Find where the given text appears and provide that cell's center as (X, Y) coordinate. 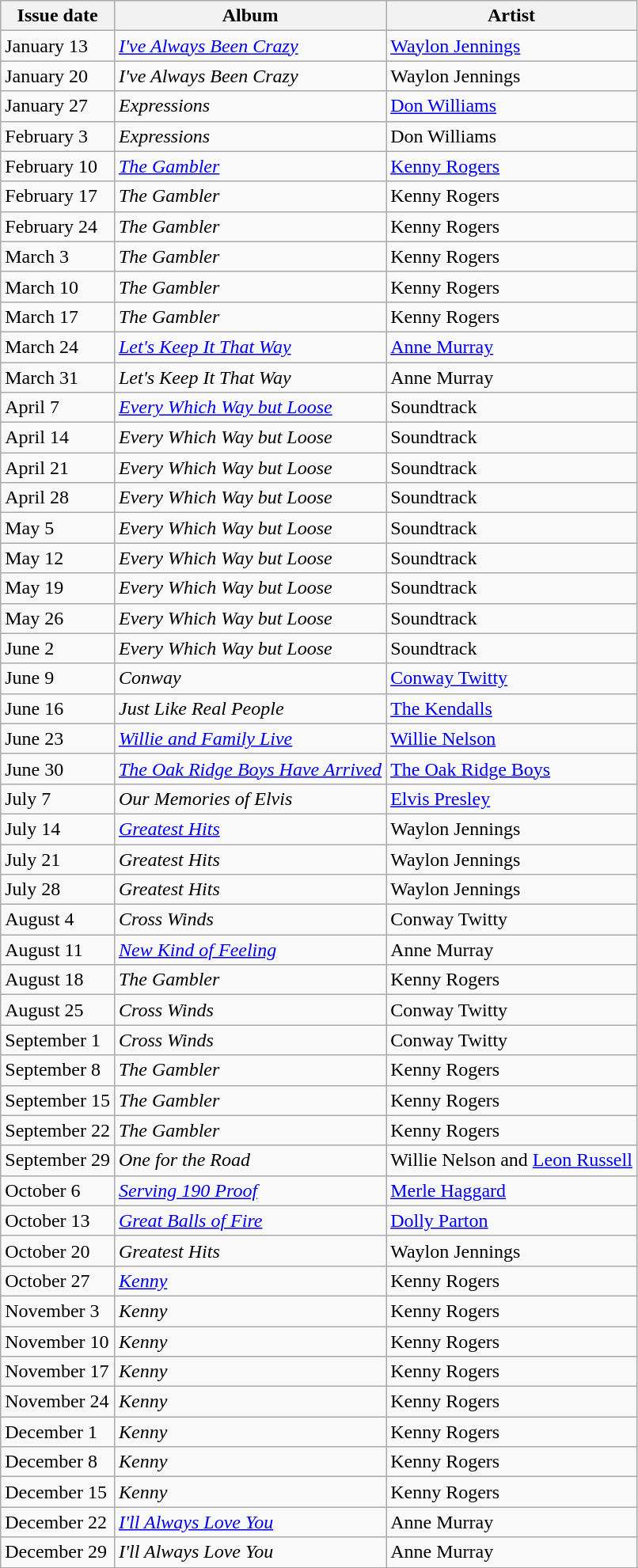
March 10 (58, 287)
September 22 (58, 1130)
One for the Road (250, 1160)
February 24 (58, 226)
Just Like Real People (250, 708)
November 10 (58, 1342)
December 22 (58, 1522)
December 29 (58, 1552)
New Kind of Feeling (250, 950)
December 8 (58, 1462)
February 10 (58, 166)
March 24 (58, 347)
October 6 (58, 1190)
July 7 (58, 799)
September 15 (58, 1100)
January 13 (58, 46)
Willie Nelson (511, 738)
Our Memories of Elvis (250, 799)
June 30 (58, 769)
June 23 (58, 738)
Dolly Parton (511, 1221)
March 3 (58, 256)
May 12 (58, 558)
November 17 (58, 1372)
June 16 (58, 708)
September 8 (58, 1070)
July 21 (58, 859)
The Kendalls (511, 708)
Artist (511, 16)
July 28 (58, 890)
April 14 (58, 438)
April 28 (58, 498)
January 20 (58, 76)
April 21 (58, 468)
October 27 (58, 1281)
June 2 (58, 648)
September 29 (58, 1160)
August 11 (58, 950)
December 15 (58, 1492)
March 17 (58, 317)
Conway (250, 678)
May 19 (58, 588)
Willie Nelson and Leon Russell (511, 1160)
April 7 (58, 408)
May 5 (58, 528)
The Oak Ridge Boys (511, 769)
Willie and Family Live (250, 738)
July 14 (58, 829)
May 26 (58, 618)
Album (250, 16)
Great Balls of Fire (250, 1221)
January 27 (58, 106)
November 3 (58, 1311)
February 17 (58, 196)
August 18 (58, 980)
The Oak Ridge Boys Have Arrived (250, 769)
November 24 (58, 1402)
Issue date (58, 16)
October 13 (58, 1221)
September 1 (58, 1040)
October 20 (58, 1251)
Elvis Presley (511, 799)
December 1 (58, 1432)
February 3 (58, 136)
August 4 (58, 920)
June 9 (58, 678)
Merle Haggard (511, 1190)
March 31 (58, 378)
Serving 190 Proof (250, 1190)
August 25 (58, 1010)
